Scan for the cell matching the given text and deliver its [X, Y] coordinate at center. 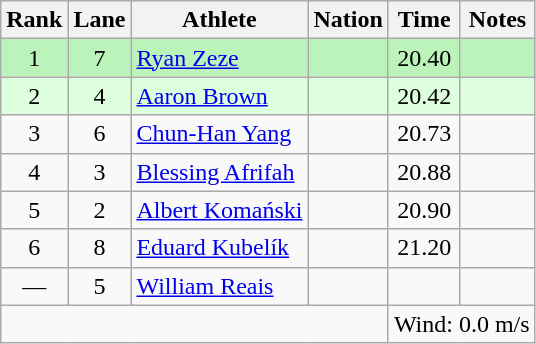
Lane [100, 20]
Athlete [220, 20]
8 [100, 248]
Notes [498, 20]
Eduard Kubelík [220, 248]
21.20 [424, 248]
Time [424, 20]
Blessing Afrifah [220, 172]
20.73 [424, 134]
— [34, 286]
Nation [348, 20]
Albert Komański [220, 210]
20.88 [424, 172]
20.40 [424, 58]
Ryan Zeze [220, 58]
Chun-Han Yang [220, 134]
20.90 [424, 210]
William Reais [220, 286]
Aaron Brown [220, 96]
Wind: 0.0 m/s [462, 324]
1 [34, 58]
Rank [34, 20]
20.42 [424, 96]
7 [100, 58]
